Scan for the cell matching the given text and deliver its (x, y) coordinate at center. 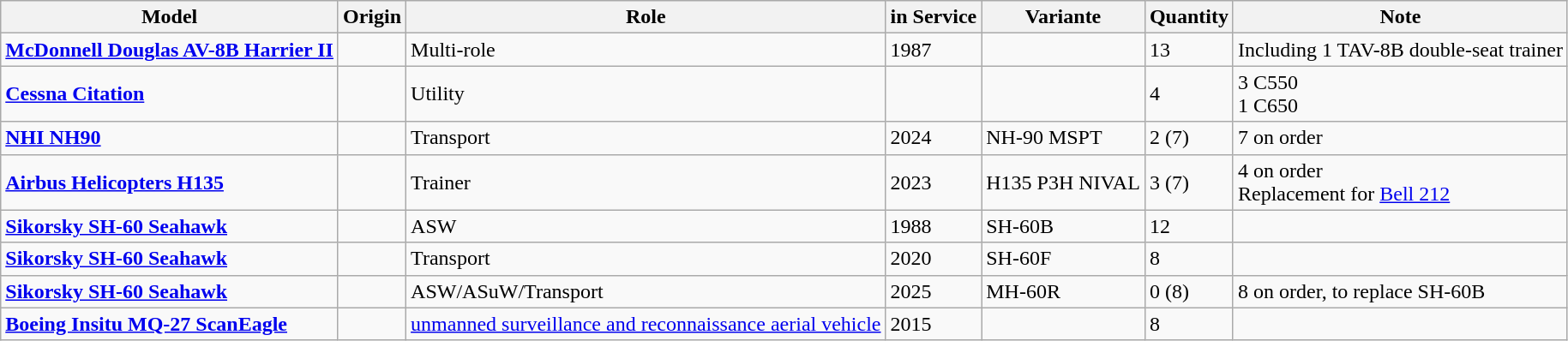
Variante (1063, 17)
2025 (934, 291)
in Service (934, 17)
SH-60B (1063, 226)
NH-90 MSPT (1063, 138)
ASW (646, 226)
Role (646, 17)
2020 (934, 259)
Airbus Helicopters H135 (170, 182)
1988 (934, 226)
13 (1188, 50)
Trainer (646, 182)
3 C5501 C650 (1400, 94)
4 on orderReplacement for Bell 212 (1400, 182)
7 on order (1400, 138)
unmanned surveillance and reconnaissance aerial vehicle (646, 324)
2 (7) (1188, 138)
0 (8) (1188, 291)
SH-60F (1063, 259)
McDonnell Douglas AV-8B Harrier II (170, 50)
3 (7) (1188, 182)
2024 (934, 138)
Model (170, 17)
Utility (646, 94)
1987 (934, 50)
ASW/ASuW/Transport (646, 291)
MH-60R (1063, 291)
H135 P3H NIVAL (1063, 182)
NHI NH90 (170, 138)
2023 (934, 182)
Multi-role (646, 50)
Quantity (1188, 17)
Origin (372, 17)
2015 (934, 324)
Note (1400, 17)
8 on order, to replace SH-60B (1400, 291)
Including 1 TAV-8B double-seat trainer (1400, 50)
4 (1188, 94)
12 (1188, 226)
Boeing Insitu MQ-27 ScanEagle (170, 324)
Cessna Citation (170, 94)
